Identify which cell holds the provided text, then report its (X, Y) central coordinate. 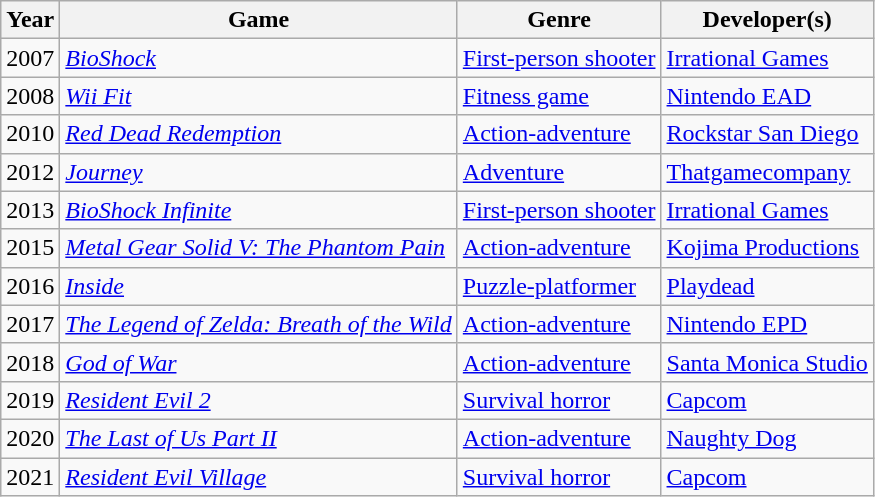
Resident Evil Village (258, 477)
God of War (258, 362)
Puzzle-platformer (559, 286)
Thatgamecompany (767, 172)
BioShock Infinite (258, 210)
2017 (30, 324)
BioShock (258, 58)
2016 (30, 286)
Year (30, 20)
2010 (30, 134)
Fitness game (559, 96)
Rockstar San Diego (767, 134)
2012 (30, 172)
Resident Evil 2 (258, 400)
2007 (30, 58)
Metal Gear Solid V: The Phantom Pain (258, 248)
Red Dead Redemption (258, 134)
2018 (30, 362)
Nintendo EAD (767, 96)
The Last of Us Part II (258, 438)
Naughty Dog (767, 438)
Kojima Productions (767, 248)
Playdead (767, 286)
Developer(s) (767, 20)
Genre (559, 20)
Adventure (559, 172)
2008 (30, 96)
Game (258, 20)
2019 (30, 400)
Nintendo EPD (767, 324)
2015 (30, 248)
2020 (30, 438)
Santa Monica Studio (767, 362)
Wii Fit (258, 96)
2013 (30, 210)
The Legend of Zelda: Breath of the Wild (258, 324)
2021 (30, 477)
Inside (258, 286)
Journey (258, 172)
